Find where the given text appears and provide that cell's center as [X, Y] coordinate. 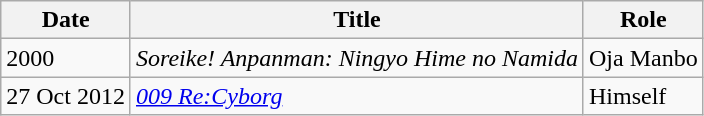
Date [66, 20]
Role [643, 20]
Soreike! Anpanman: Ningyo Hime no Namida [356, 58]
2000 [66, 58]
27 Oct 2012 [66, 96]
Himself [643, 96]
009 Re:Cyborg [356, 96]
Title [356, 20]
Oja Manbo [643, 58]
